For the text-containing cell, return its midpoint in (x, y) coordinate format. 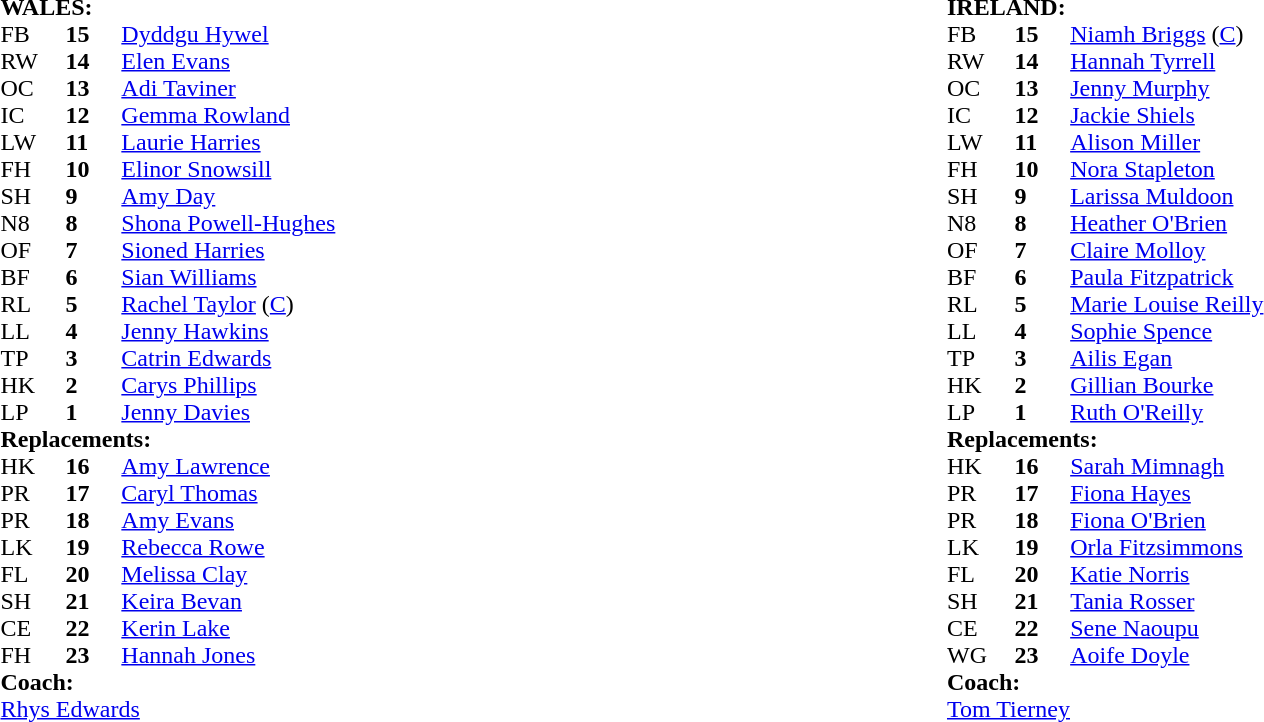
WG (980, 656)
Amy Day (326, 196)
Elen Evans (326, 62)
Sian Williams (326, 278)
Elinor Snowsill (326, 170)
Kerin Lake (326, 628)
Gemma Rowland (326, 116)
Sioned Harries (326, 250)
Melissa Clay (326, 574)
Replacements: (470, 440)
Rebecca Rowe (326, 548)
Hannah Jones (326, 656)
Adi Taviner (326, 88)
Shona Powell-Hughes (326, 224)
Laurie Harries (326, 142)
Caryl Thomas (326, 494)
Jenny Davies (326, 412)
Keira Bevan (326, 602)
Amy Lawrence (326, 466)
Amy Evans (326, 520)
Jenny Hawkins (326, 332)
Rachel Taylor (C) (326, 304)
Dyddgu Hywel (326, 34)
Coach: (470, 682)
Catrin Edwards (326, 358)
Carys Phillips (326, 386)
